Return [X, Y] of the center of cell containing provided text 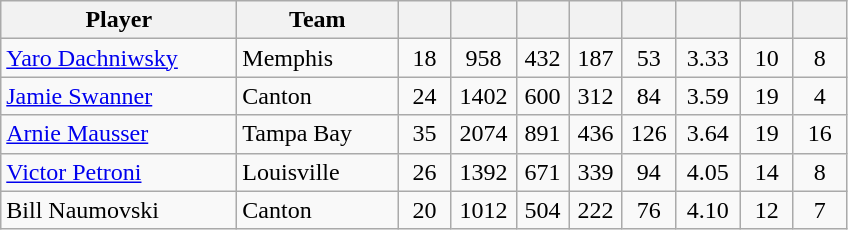
504 [542, 210]
3.33 [708, 58]
Team [318, 20]
Jamie Swanner [119, 96]
35 [424, 134]
18 [424, 58]
26 [424, 172]
12 [766, 210]
16 [820, 134]
53 [648, 58]
84 [648, 96]
126 [648, 134]
14 [766, 172]
4.05 [708, 172]
Memphis [318, 58]
Victor Petroni [119, 172]
222 [596, 210]
7 [820, 210]
432 [542, 58]
Louisville [318, 172]
Yaro Dachniwsky [119, 58]
671 [542, 172]
10 [766, 58]
4 [820, 96]
339 [596, 172]
187 [596, 58]
76 [648, 210]
20 [424, 210]
Bill Naumovski [119, 210]
1392 [484, 172]
1402 [484, 96]
24 [424, 96]
Arnie Mausser [119, 134]
94 [648, 172]
4.10 [708, 210]
1012 [484, 210]
312 [596, 96]
Tampa Bay [318, 134]
2074 [484, 134]
436 [596, 134]
3.59 [708, 96]
3.64 [708, 134]
600 [542, 96]
891 [542, 134]
Player [119, 20]
958 [484, 58]
